From the cell containing the given text, extract its center point as [x, y] coordinate. 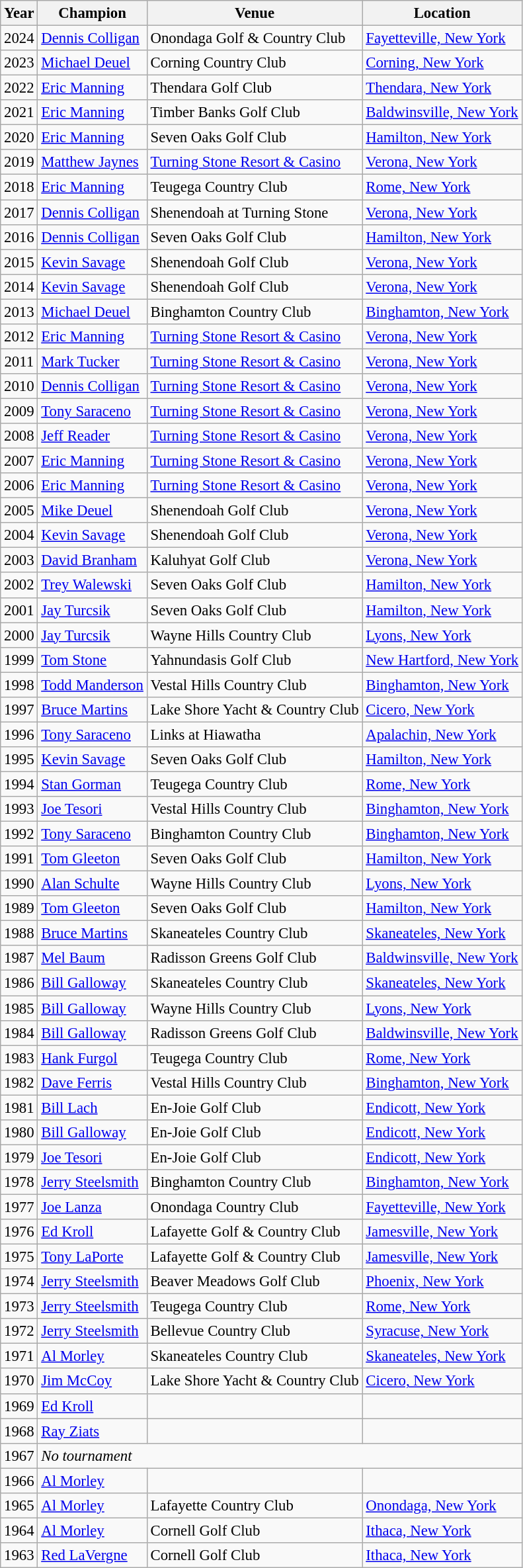
1986 [19, 983]
1969 [19, 1406]
1967 [19, 1456]
2014 [19, 286]
2013 [19, 312]
2001 [19, 610]
2002 [19, 586]
Mel Baum [93, 959]
2006 [19, 486]
Alan Schulte [93, 884]
Lafayette Country Club [255, 1506]
1987 [19, 959]
1992 [19, 834]
Stan Gorman [93, 784]
New Hartford, New York [442, 660]
Apalachin, New York [442, 734]
1994 [19, 784]
1963 [19, 1555]
1981 [19, 1108]
2012 [19, 337]
2008 [19, 436]
Corning Country Club [255, 63]
Todd Manderson [93, 685]
Tony LaPorte [93, 1257]
Red LaVergne [93, 1555]
1980 [19, 1133]
Corning, New York [442, 63]
1996 [19, 734]
Mark Tucker [93, 361]
1966 [19, 1481]
1970 [19, 1381]
1990 [19, 884]
Year [19, 13]
1974 [19, 1282]
Location [442, 13]
Jim McCoy [93, 1381]
Onondaga, New York [442, 1506]
No tournament [280, 1456]
Trey Walewski [93, 586]
Phoenix, New York [442, 1282]
2022 [19, 88]
Matthew Jaynes [93, 162]
1988 [19, 934]
2016 [19, 237]
2000 [19, 635]
1991 [19, 859]
2019 [19, 162]
Hank Furgol [93, 1058]
Timber Banks Golf Club [255, 112]
Thendara, New York [442, 88]
Tom Stone [93, 660]
1973 [19, 1307]
Bill Lach [93, 1108]
1999 [19, 660]
Champion [93, 13]
Links at Hiawatha [255, 734]
1997 [19, 710]
1976 [19, 1232]
Syracuse, New York [442, 1331]
Thendara Golf Club [255, 88]
Dave Ferris [93, 1082]
1993 [19, 809]
1965 [19, 1506]
2011 [19, 361]
2018 [19, 187]
David Branham [93, 560]
2015 [19, 262]
1979 [19, 1157]
2004 [19, 535]
Joe Lanza [93, 1207]
1998 [19, 685]
2017 [19, 212]
2024 [19, 38]
1977 [19, 1207]
1989 [19, 908]
2007 [19, 461]
Kaluhyat Golf Club [255, 560]
Yahnundasis Golf Club [255, 660]
Shenendoah at Turning Stone [255, 212]
2023 [19, 63]
1995 [19, 760]
2003 [19, 560]
1971 [19, 1356]
1982 [19, 1082]
1984 [19, 1033]
Mike Deuel [93, 511]
1968 [19, 1431]
Onondaga Golf & Country Club [255, 38]
1964 [19, 1530]
1972 [19, 1331]
Jeff Reader [93, 436]
1985 [19, 1008]
1983 [19, 1058]
2005 [19, 511]
Onondaga Country Club [255, 1207]
Venue [255, 13]
Ray Ziats [93, 1431]
Beaver Meadows Golf Club [255, 1282]
2020 [19, 138]
2021 [19, 112]
1978 [19, 1182]
2009 [19, 411]
Bellevue Country Club [255, 1331]
2010 [19, 386]
1975 [19, 1257]
